Detect which cell encompasses the target text, then output its [X, Y] center coordinate. 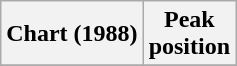
Peakposition [189, 34]
Chart (1988) [72, 34]
